Search for the cell housing the specified text and yield its [x, y] center coordinate. 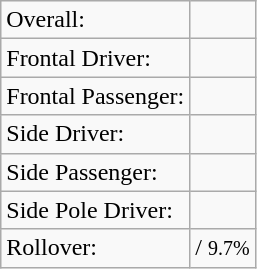
Overall: [96, 20]
Side Driver: [96, 134]
Rollover: [96, 248]
/ 9.7% [222, 248]
Frontal Passenger: [96, 96]
Side Pole Driver: [96, 210]
Frontal Driver: [96, 58]
Side Passenger: [96, 172]
